Locate the cell with the specified text and output its [x, y] center coordinate. 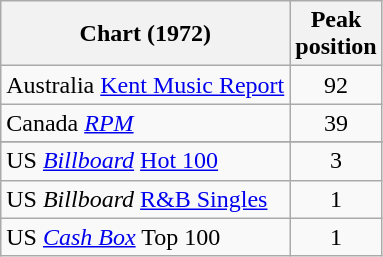
39 [336, 123]
Chart (1972) [146, 34]
US Cash Box Top 100 [146, 237]
US Billboard Hot 100 [146, 161]
Canada RPM [146, 123]
Peakposition [336, 34]
US Billboard R&B Singles [146, 199]
3 [336, 161]
Australia Kent Music Report [146, 85]
92 [336, 85]
